Extract the (X, Y) coordinate from the center of the cell holding the provided text.  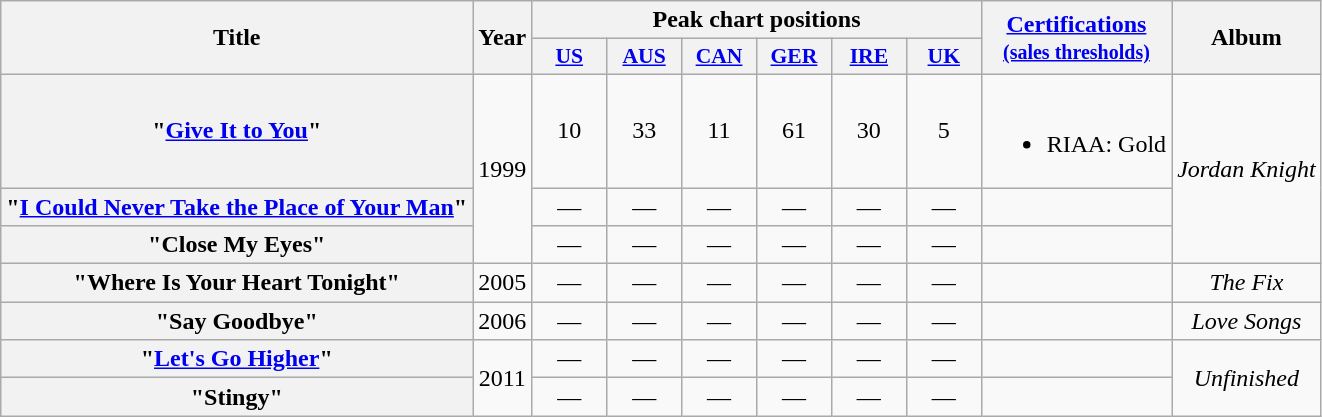
"Let's Go Higher" (237, 359)
2011 (502, 378)
RIAA: Gold (1076, 130)
Love Songs (1247, 321)
Peak chart positions (756, 20)
2006 (502, 321)
Album (1247, 38)
The Fix (1247, 283)
33 (644, 130)
"Close My Eyes" (237, 245)
1999 (502, 168)
61 (794, 130)
Certifications(sales thresholds) (1076, 38)
"Say Goodbye" (237, 321)
2005 (502, 283)
30 (868, 130)
Title (237, 38)
"Stingy" (237, 397)
AUS (644, 57)
11 (720, 130)
"I Could Never Take the Place of Your Man" (237, 207)
"Give It to You" (237, 130)
Unfinished (1247, 378)
"Where Is Your Heart Tonight" (237, 283)
Jordan Knight (1247, 168)
Year (502, 38)
CAN (720, 57)
10 (570, 130)
US (570, 57)
GER (794, 57)
5 (944, 130)
IRE (868, 57)
UK (944, 57)
